Search for the cell housing the specified text and yield its [X, Y] center coordinate. 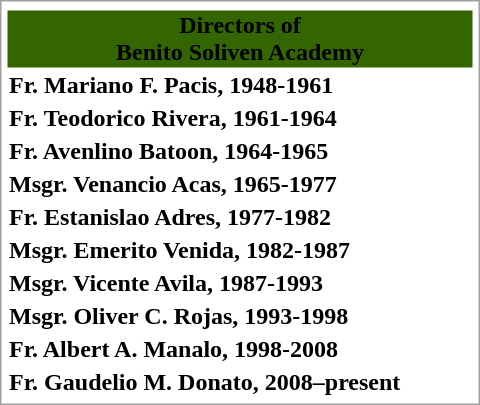
Msgr. Venancio Acas, 1965-1977 [240, 185]
Fr. Teodorico Rivera, 1961-1964 [240, 119]
Fr. Gaudelio M. Donato, 2008–present [240, 383]
Directors of Benito Soliven Academy [240, 38]
Fr. Mariano F. Pacis, 1948-1961 [240, 85]
Msgr. Vicente Avila, 1987-1993 [240, 283]
Msgr. Oliver C. Rojas, 1993-1998 [240, 317]
Fr. Avenlino Batoon, 1964-1965 [240, 151]
Fr. Estanislao Adres, 1977-1982 [240, 217]
Fr. Albert A. Manalo, 1998-2008 [240, 349]
Msgr. Emerito Venida, 1982-1987 [240, 251]
